Search for the cell housing the specified text and yield its [X, Y] center coordinate. 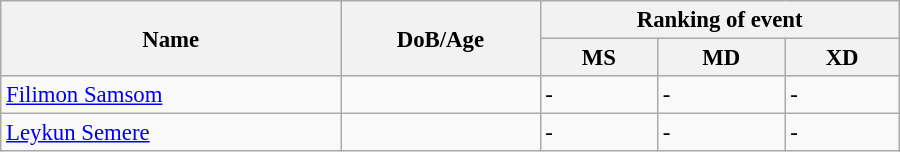
MD [720, 58]
XD [842, 58]
MS [598, 58]
Filimon Samsom [171, 95]
Ranking of event [720, 20]
DoB/Age [440, 38]
Name [171, 38]
Leykun Semere [171, 133]
